Output the (X, Y) coordinate of the center of the cell containing the given text.  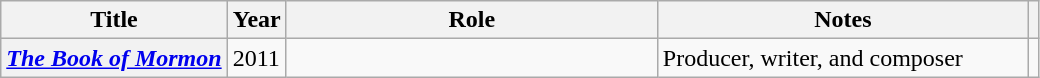
Notes (842, 20)
2011 (256, 58)
The Book of Mormon (114, 58)
Role (472, 20)
Title (114, 20)
Producer, writer, and composer (842, 58)
Year (256, 20)
